Extract the (X, Y) coordinate from the center of the cell holding the provided text.  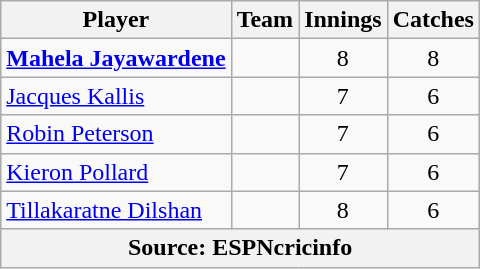
Catches (433, 20)
Source: ESPNcricinfo (240, 248)
Tillakaratne Dilshan (116, 210)
Player (116, 20)
Kieron Pollard (116, 172)
Innings (343, 20)
Jacques Kallis (116, 96)
Robin Peterson (116, 134)
Team (265, 20)
Mahela Jayawardene (116, 58)
